Return (x, y) of the center of cell containing provided text 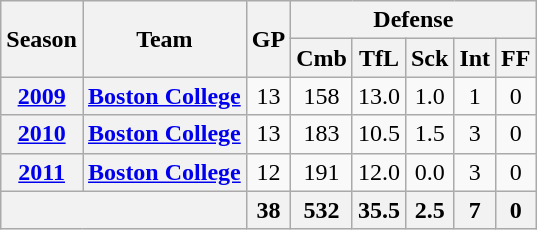
35.5 (378, 210)
183 (322, 134)
2011 (42, 172)
2.5 (429, 210)
7 (475, 210)
FF (516, 58)
0.0 (429, 172)
191 (322, 172)
Season (42, 39)
Defense (414, 20)
2010 (42, 134)
1.5 (429, 134)
12.0 (378, 172)
10.5 (378, 134)
Cmb (322, 58)
GP (268, 39)
12 (268, 172)
Team (164, 39)
13.0 (378, 96)
38 (268, 210)
158 (322, 96)
TfL (378, 58)
1 (475, 96)
Int (475, 58)
Sck (429, 58)
1.0 (429, 96)
532 (322, 210)
2009 (42, 96)
